Return the [x, y] coordinate for the center point of the cell that contains the specified text.  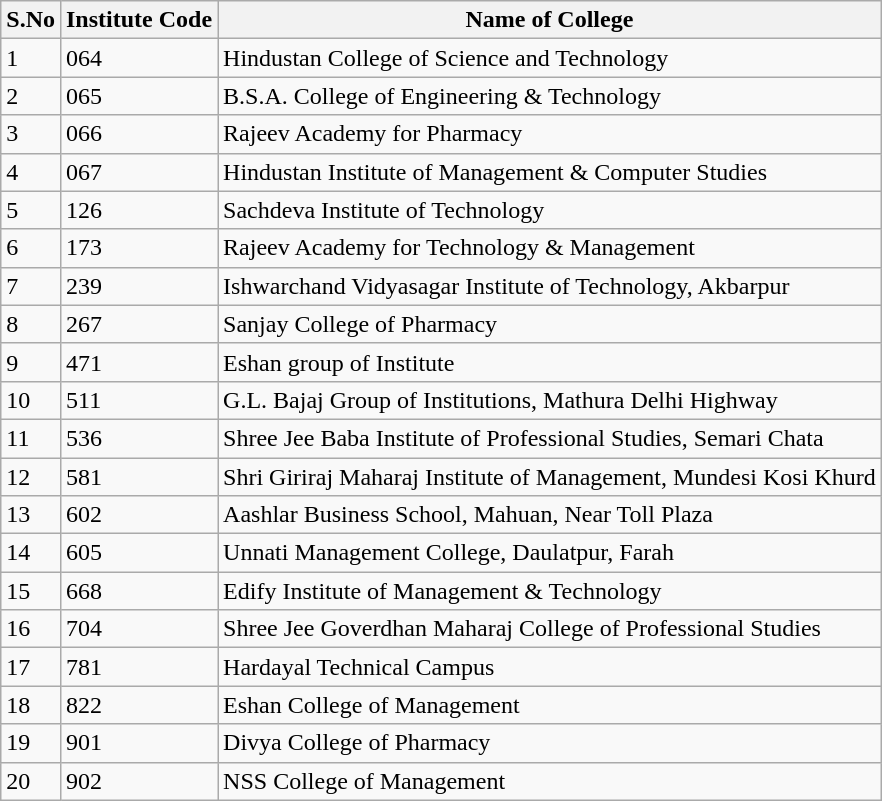
822 [138, 705]
902 [138, 781]
067 [138, 172]
239 [138, 286]
Shri Giriraj Maharaj Institute of Management, Mundesi Kosi Khurd [550, 477]
Eshan group of Institute [550, 362]
511 [138, 400]
B.S.A. College of Engineering & Technology [550, 96]
7 [31, 286]
Unnati Management College, Daulatpur, Farah [550, 553]
15 [31, 591]
9 [31, 362]
Sachdeva Institute of Technology [550, 210]
Hardayal Technical Campus [550, 667]
Aashlar Business School, Mahuan, Near Toll Plaza [550, 515]
18 [31, 705]
Edify Institute of Management & Technology [550, 591]
Rajeev Academy for Technology & Management [550, 248]
Rajeev Academy for Pharmacy [550, 134]
471 [138, 362]
267 [138, 324]
Hindustan College of Science and Technology [550, 58]
173 [138, 248]
901 [138, 743]
605 [138, 553]
Shree Jee Goverdhan Maharaj College of Professional Studies [550, 629]
G.L. Bajaj Group of Institutions, Mathura Delhi Highway [550, 400]
S.No [31, 20]
581 [138, 477]
14 [31, 553]
536 [138, 438]
Hindustan Institute of Management & Computer Studies [550, 172]
5 [31, 210]
11 [31, 438]
668 [138, 591]
064 [138, 58]
704 [138, 629]
17 [31, 667]
10 [31, 400]
3 [31, 134]
12 [31, 477]
6 [31, 248]
065 [138, 96]
602 [138, 515]
20 [31, 781]
Eshan College of Management [550, 705]
Name of College [550, 20]
4 [31, 172]
Ishwarchand Vidyasagar Institute of Technology, Akbarpur [550, 286]
8 [31, 324]
126 [138, 210]
781 [138, 667]
1 [31, 58]
16 [31, 629]
066 [138, 134]
Sanjay College of Pharmacy [550, 324]
Divya College of Pharmacy [550, 743]
Shree Jee Baba Institute of Professional Studies, Semari Chata [550, 438]
19 [31, 743]
Institute Code [138, 20]
2 [31, 96]
NSS College of Management [550, 781]
13 [31, 515]
